From the cell containing the given text, extract its center point as (X, Y) coordinate. 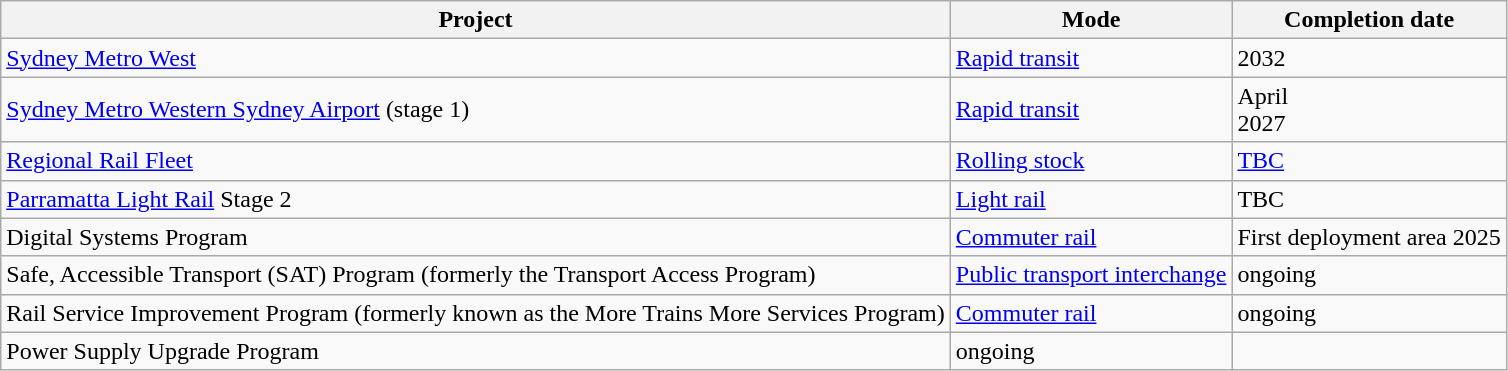
First deployment area 2025 (1369, 237)
Parramatta Light Rail Stage 2 (476, 199)
April2027 (1369, 110)
Power Supply Upgrade Program (476, 351)
Safe, Accessible Transport (SAT) Program (formerly the Transport Access Program) (476, 275)
Public transport interchange (1091, 275)
Mode (1091, 20)
2032 (1369, 58)
Project (476, 20)
Sydney Metro Western Sydney Airport (stage 1) (476, 110)
Regional Rail Fleet (476, 161)
Completion date (1369, 20)
Rail Service Improvement Program (formerly known as the More Trains More Services Program) (476, 313)
Light rail (1091, 199)
Rolling stock (1091, 161)
Digital Systems Program (476, 237)
Sydney Metro West (476, 58)
